Extract the (x, y) coordinate from the center of the cell holding the provided text.  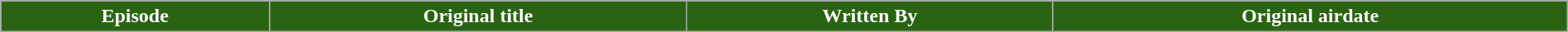
Written By (870, 16)
Original airdate (1310, 16)
Episode (136, 16)
Original title (478, 16)
